Provide the (x, y) coordinate of the cell's center where the given text is located.  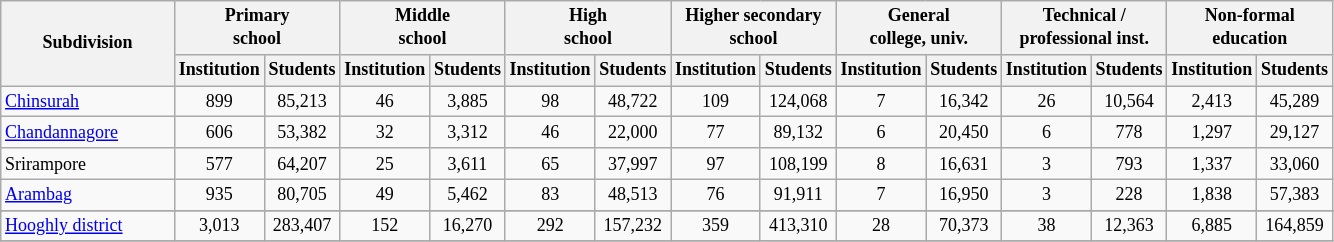
292 (550, 226)
109 (716, 102)
64,207 (302, 164)
12,363 (1129, 226)
5,462 (468, 194)
935 (219, 194)
124,068 (798, 102)
Hooghly district (88, 226)
Arambag (88, 194)
Srirampore (88, 164)
48,722 (633, 102)
3,312 (468, 132)
91,911 (798, 194)
108,199 (798, 164)
77 (716, 132)
98 (550, 102)
80,705 (302, 194)
6,885 (1212, 226)
Generalcollege, univ. (918, 28)
359 (716, 226)
10,564 (1129, 102)
3,885 (468, 102)
16,342 (964, 102)
16,270 (468, 226)
89,132 (798, 132)
Chandannagore (88, 132)
2,413 (1212, 102)
899 (219, 102)
33,060 (1295, 164)
228 (1129, 194)
65 (550, 164)
53,382 (302, 132)
152 (385, 226)
37,997 (633, 164)
Non-formaleducation (1250, 28)
Highschool (588, 28)
157,232 (633, 226)
283,407 (302, 226)
26 (1047, 102)
8 (881, 164)
577 (219, 164)
164,859 (1295, 226)
32 (385, 132)
45,289 (1295, 102)
3,611 (468, 164)
Subdivision (88, 44)
1,337 (1212, 164)
606 (219, 132)
48,513 (633, 194)
29,127 (1295, 132)
76 (716, 194)
57,383 (1295, 194)
413,310 (798, 226)
28 (881, 226)
Primaryschool (256, 28)
Higher secondaryschool (754, 28)
20,450 (964, 132)
Technical /professional inst. (1084, 28)
1,838 (1212, 194)
97 (716, 164)
Middleschool (422, 28)
49 (385, 194)
793 (1129, 164)
83 (550, 194)
70,373 (964, 226)
1,297 (1212, 132)
22,000 (633, 132)
3,013 (219, 226)
778 (1129, 132)
16,631 (964, 164)
Chinsurah (88, 102)
85,213 (302, 102)
16,950 (964, 194)
25 (385, 164)
38 (1047, 226)
